Return the [X, Y] coordinate for the center point of the cell that contains the specified text.  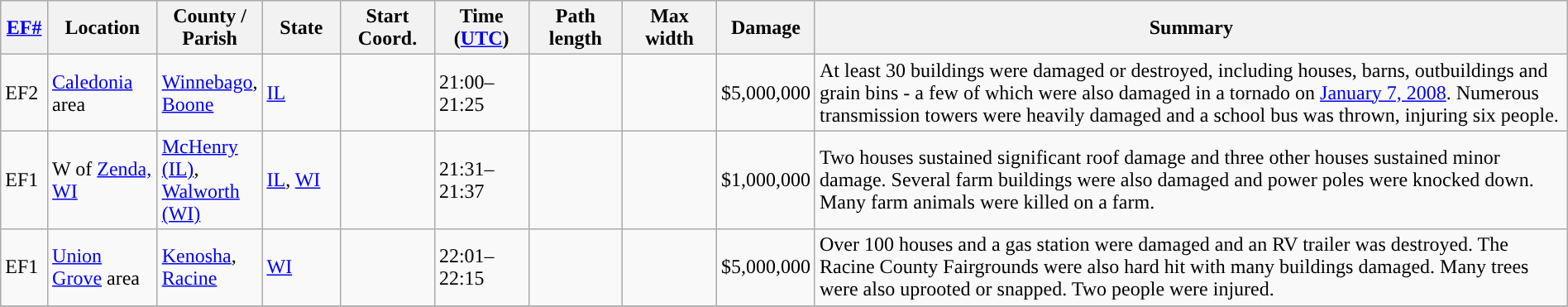
21:00–21:25 [481, 93]
Kenosha, Racine [210, 267]
W of Zenda, WI [103, 180]
Damage [766, 28]
Caledonia area [103, 93]
22:01–22:15 [481, 267]
21:31–21:37 [481, 180]
McHenry (IL), Walworth (WI) [210, 180]
County / Parish [210, 28]
IL, WI [301, 180]
Time (UTC) [481, 28]
Winnebago, Boone [210, 93]
State [301, 28]
Path length [576, 28]
$1,000,000 [766, 180]
EF2 [25, 93]
EF# [25, 28]
Location [103, 28]
Start Coord. [388, 28]
IL [301, 93]
Union Grove area [103, 267]
Summary [1191, 28]
WI [301, 267]
Max width [670, 28]
